Search for the cell housing the specified text and yield its (X, Y) center coordinate. 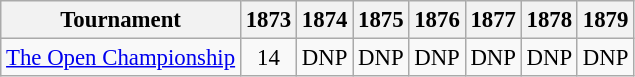
14 (268, 58)
Tournament (121, 20)
1875 (381, 20)
1874 (325, 20)
The Open Championship (121, 58)
1873 (268, 20)
1878 (549, 20)
1876 (437, 20)
1877 (493, 20)
1879 (605, 20)
